Capture the cell that displays the provided text and extract its [X, Y] central coordinate. 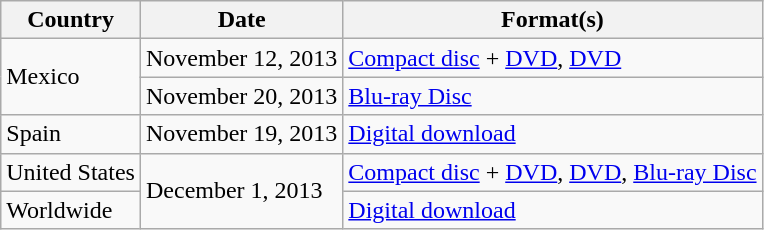
November 12, 2013 [241, 58]
Blu-ray Disc [552, 96]
Compact disc + DVD, DVD [552, 58]
Compact disc + DVD, DVD, Blu-ray Disc [552, 172]
Mexico [71, 77]
United States [71, 172]
Worldwide [71, 210]
November 19, 2013 [241, 134]
December 1, 2013 [241, 191]
November 20, 2013 [241, 96]
Format(s) [552, 20]
Country [71, 20]
Spain [71, 134]
Date [241, 20]
